Determine the (x, y) coordinate at the center of the cell enclosing the given text.  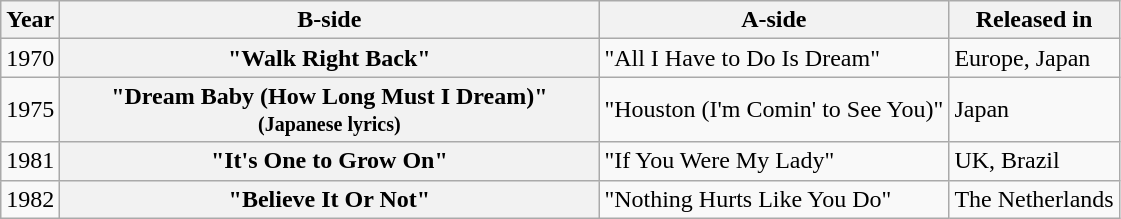
"All I Have to Do Is Dream" (774, 58)
The Netherlands (1034, 199)
"Believe It Or Not" (330, 199)
"Walk Right Back" (330, 58)
Released in (1034, 20)
"If You Were My Lady" (774, 161)
1982 (30, 199)
B-side (330, 20)
1970 (30, 58)
"It's One to Grow On" (330, 161)
1975 (30, 110)
"Houston (I'm Comin' to See You)" (774, 110)
"Dream Baby (How Long Must I Dream)"(Japanese lyrics) (330, 110)
Year (30, 20)
A-side (774, 20)
1981 (30, 161)
Europe, Japan (1034, 58)
UK, Brazil (1034, 161)
"Nothing Hurts Like You Do" (774, 199)
Japan (1034, 110)
